From the cell containing the given text, extract its center point as (X, Y) coordinate. 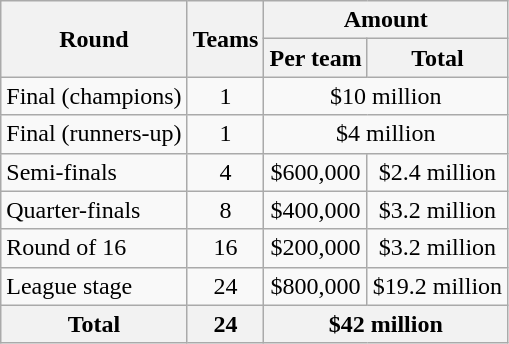
$2.4 million (437, 172)
$42 million (386, 324)
Final (runners-up) (94, 134)
$19.2 million (437, 286)
Semi-finals (94, 172)
$400,000 (316, 210)
Teams (226, 39)
Per team (316, 58)
$4 million (386, 134)
League stage (94, 286)
8 (226, 210)
$200,000 (316, 248)
Round (94, 39)
Quarter-finals (94, 210)
$600,000 (316, 172)
4 (226, 172)
Final (champions) (94, 96)
$800,000 (316, 286)
16 (226, 248)
Round of 16 (94, 248)
$10 million (386, 96)
Amount (386, 20)
